Scan for the cell matching the given text and deliver its (X, Y) coordinate at center. 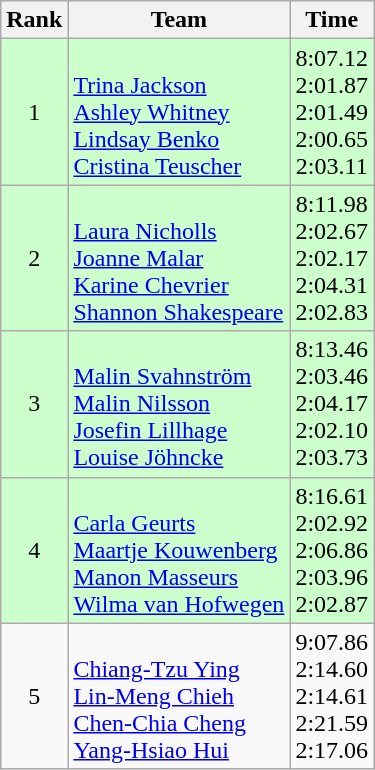
9:07.862:14.602:14.612:21.592:17.06 (332, 696)
8:16.612:02.922:06.862:03.962:02.87 (332, 550)
1 (34, 112)
4 (34, 550)
Trina JacksonAshley WhitneyLindsay BenkoCristina Teuscher (179, 112)
8:11.982:02.672:02.172:04.312:02.83 (332, 258)
Chiang-Tzu YingLin-Meng ChiehChen-Chia ChengYang-Hsiao Hui (179, 696)
Time (332, 20)
Carla GeurtsMaartje KouwenbergManon MasseursWilma van Hofwegen (179, 550)
5 (34, 696)
Laura NichollsJoanne MalarKarine ChevrierShannon Shakespeare (179, 258)
3 (34, 404)
Malin SvahnströmMalin NilssonJosefin LillhageLouise Jöhncke (179, 404)
2 (34, 258)
8:07.122:01.872:01.492:00.652:03.11 (332, 112)
Team (179, 20)
Rank (34, 20)
8:13.462:03.462:04.172:02.102:03.73 (332, 404)
